Return the [X, Y] coordinate for the center point of the cell that contains the specified text.  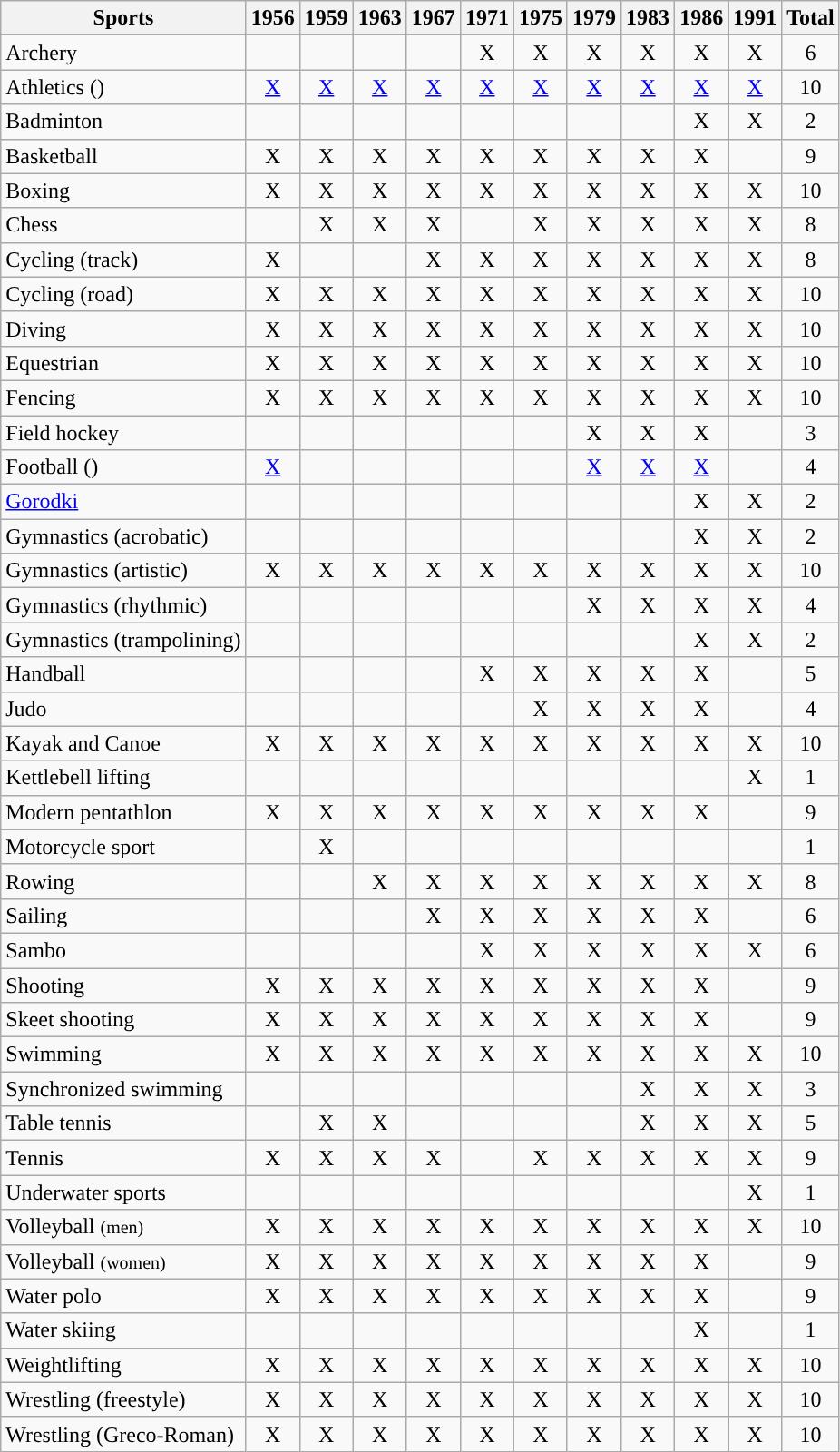
1983 [648, 18]
1967 [434, 18]
Volleyball (women) [123, 1261]
Table tennis [123, 1123]
1986 [702, 18]
Sports [123, 18]
Gymnastics (acrobatic) [123, 536]
Fencing [123, 397]
Weightlifting [123, 1365]
Wrestling (freestyle) [123, 1399]
Gorodki [123, 502]
1975 [541, 18]
Equestrian [123, 363]
Athletics () [123, 87]
Volleyball (men) [123, 1227]
Sambo [123, 950]
Skeet shooting [123, 1020]
Boxing [123, 191]
1979 [593, 18]
1991 [755, 18]
Underwater sports [123, 1192]
Gymnastics (trampolining) [123, 640]
Handball [123, 674]
Field hockey [123, 433]
1971 [486, 18]
Synchronized swimming [123, 1089]
Judo [123, 709]
Badminton [123, 122]
Wrestling (Greco-Roman) [123, 1434]
Tennis [123, 1158]
Water skiing [123, 1330]
Football () [123, 467]
Cycling (road) [123, 294]
Modern pentathlon [123, 812]
Chess [123, 225]
Gymnastics (rhythmic) [123, 605]
Total [811, 18]
Cycling (track) [123, 260]
Water polo [123, 1296]
Rowing [123, 881]
1959 [327, 18]
1963 [379, 18]
Archery [123, 53]
Sailing [123, 916]
Basketball [123, 156]
Kettlebell lifting [123, 778]
Kayak and Canoe [123, 743]
Shooting [123, 985]
Motorcycle sport [123, 847]
1956 [272, 18]
Diving [123, 329]
Swimming [123, 1055]
Gymnastics (artistic) [123, 571]
